Return [x, y] of the center of cell containing provided text 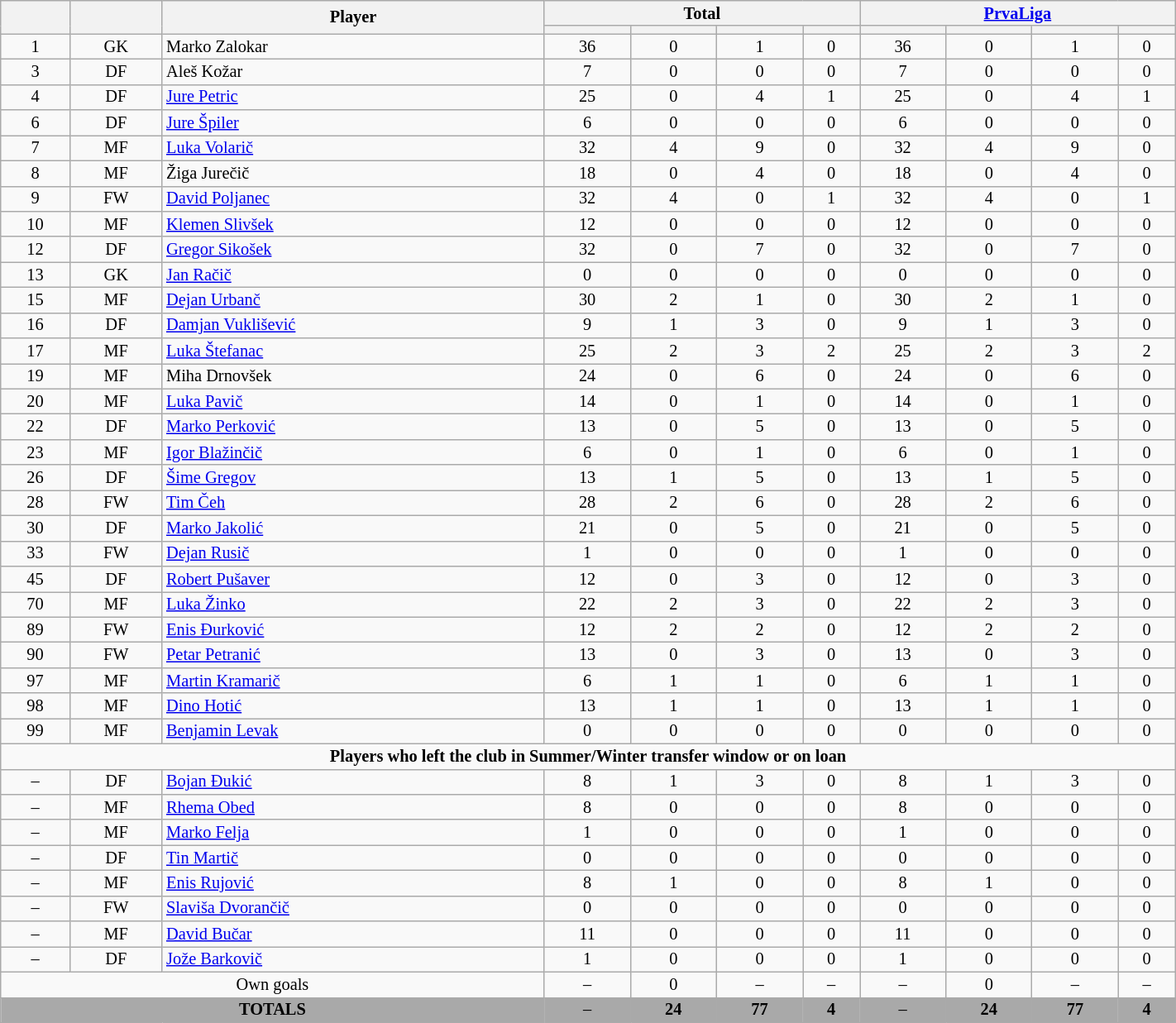
Žiga Jurečič [353, 174]
Šime Gregov [353, 478]
90 [36, 655]
15 [36, 299]
David Bučar [353, 935]
Aleš Kožar [353, 71]
70 [36, 604]
97 [36, 680]
Total [701, 13]
33 [36, 554]
Luka Pavič [353, 402]
Jure Špiler [353, 122]
Klemen Slivšek [353, 223]
Luka Štefanac [353, 351]
PrvaLiga [1018, 13]
Marko Zalokar [353, 46]
10 [36, 223]
Igor Blažinčič [353, 452]
Dino Hotić [353, 706]
Bojan Đukić [353, 782]
Damjan Vuklišević [353, 326]
Rhema Obed [353, 807]
89 [36, 630]
Benjamin Levak [353, 731]
TOTALS [273, 1011]
17 [36, 351]
Jan Račič [353, 275]
99 [36, 731]
Dejan Urbanč [353, 299]
23 [36, 452]
Dejan Rusič [353, 554]
Tim Čeh [353, 503]
Jure Petric [353, 98]
David Poljanec [353, 198]
Own goals [273, 984]
45 [36, 579]
Tin Martič [353, 858]
Luka Volarič [353, 147]
Marko Perković [353, 427]
Miha Drnovšek [353, 375]
Slaviša Dvorančič [353, 908]
98 [36, 706]
Martin Kramarič [353, 680]
Petar Petranić [353, 655]
Marko Felja [353, 832]
Marko Jakolić [353, 528]
Enis Rujović [353, 883]
Jože Barkovič [353, 959]
Robert Pušaver [353, 579]
Players who left the club in Summer/Winter transfer window or on loan [588, 756]
Gregor Sikošek [353, 250]
19 [36, 375]
Enis Đurković [353, 630]
26 [36, 478]
Luka Žinko [353, 604]
20 [36, 402]
16 [36, 326]
Player [353, 17]
